Output the [x, y] coordinate of the center of the cell containing the given text.  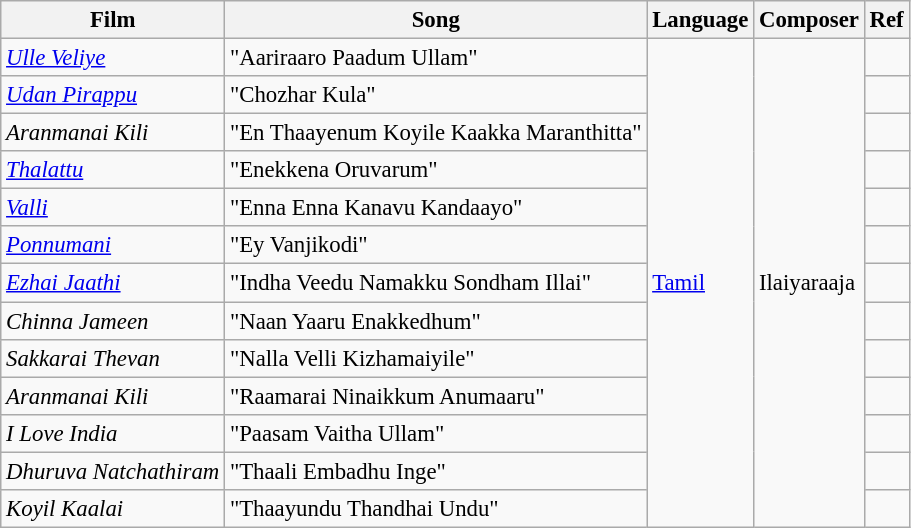
Ponnumani [113, 245]
"Paasam Vaitha Ullam" [436, 433]
I Love India [113, 433]
Koyil Kaalai [113, 509]
Thalattu [113, 170]
"Enekkena Oruvarum" [436, 170]
"Nalla Velli Kizhamaiyile" [436, 358]
Tamil [700, 284]
"Aariraaro Paadum Ullam" [436, 58]
Dhuruva Natchathiram [113, 471]
"Raamarai Ninaikkum Anumaaru" [436, 396]
Film [113, 20]
Language [700, 20]
"Chozhar Kula" [436, 95]
"Thaayundu Thandhai Undu" [436, 509]
"Indha Veedu Namakku Sondham Illai" [436, 283]
Composer [810, 20]
Ezhai Jaathi [113, 283]
Ulle Veliye [113, 58]
Ilaiyaraaja [810, 284]
"En Thaayenum Koyile Kaakka Maranthitta" [436, 133]
"Ey Vanjikodi" [436, 245]
Udan Pirappu [113, 95]
"Thaali Embadhu Inge" [436, 471]
Song [436, 20]
Valli [113, 208]
"Enna Enna Kanavu Kandaayo" [436, 208]
"Naan Yaaru Enakkedhum" [436, 321]
Chinna Jameen [113, 321]
Ref [886, 20]
Sakkarai Thevan [113, 358]
